Detect which cell encompasses the target text, then output its (x, y) center coordinate. 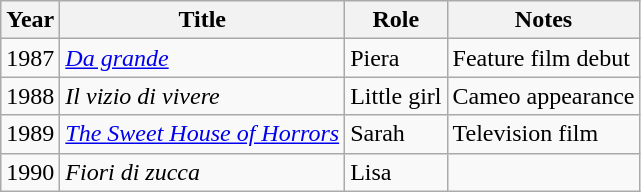
Da grande (202, 58)
1990 (30, 172)
Year (30, 20)
1987 (30, 58)
Television film (544, 134)
Fiori di zucca (202, 172)
Feature film debut (544, 58)
Piera (396, 58)
Little girl (396, 96)
Notes (544, 20)
Title (202, 20)
1988 (30, 96)
Cameo appearance (544, 96)
Role (396, 20)
The Sweet House of Horrors (202, 134)
Il vizio di vivere (202, 96)
Lisa (396, 172)
1989 (30, 134)
Sarah (396, 134)
